Identify which cell holds the provided text, then report its (X, Y) central coordinate. 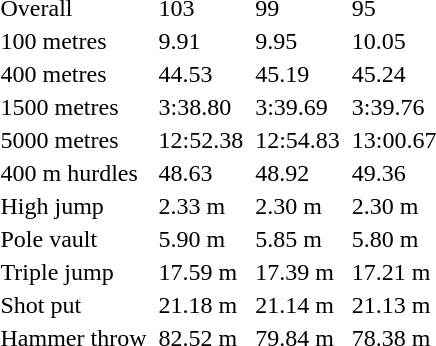
44.53 (201, 74)
3:39.69 (298, 107)
2.30 m (298, 206)
5.85 m (298, 239)
48.63 (201, 173)
17.59 m (201, 272)
5.90 m (201, 239)
9.95 (298, 41)
3:38.80 (201, 107)
12:52.38 (201, 140)
21.18 m (201, 305)
21.14 m (298, 305)
9.91 (201, 41)
45.19 (298, 74)
12:54.83 (298, 140)
48.92 (298, 173)
2.33 m (201, 206)
17.39 m (298, 272)
